Return [x, y] of the center of cell containing provided text 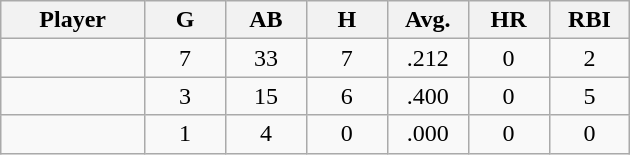
6 [346, 96]
RBI [590, 20]
HR [508, 20]
1 [186, 134]
4 [266, 134]
3 [186, 96]
H [346, 20]
5 [590, 96]
Avg. [428, 20]
.400 [428, 96]
15 [266, 96]
33 [266, 58]
AB [266, 20]
.212 [428, 58]
.000 [428, 134]
Player [73, 20]
2 [590, 58]
G [186, 20]
